Find where the given text appears and provide that cell's center as (X, Y) coordinate. 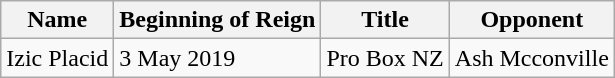
Opponent (532, 20)
Pro Box NZ (385, 58)
Title (385, 20)
Name (58, 20)
3 May 2019 (218, 58)
Ash Mcconville (532, 58)
Izic Placid (58, 58)
Beginning of Reign (218, 20)
